Provide the [X, Y] coordinate of the cell's center where the given text is located.  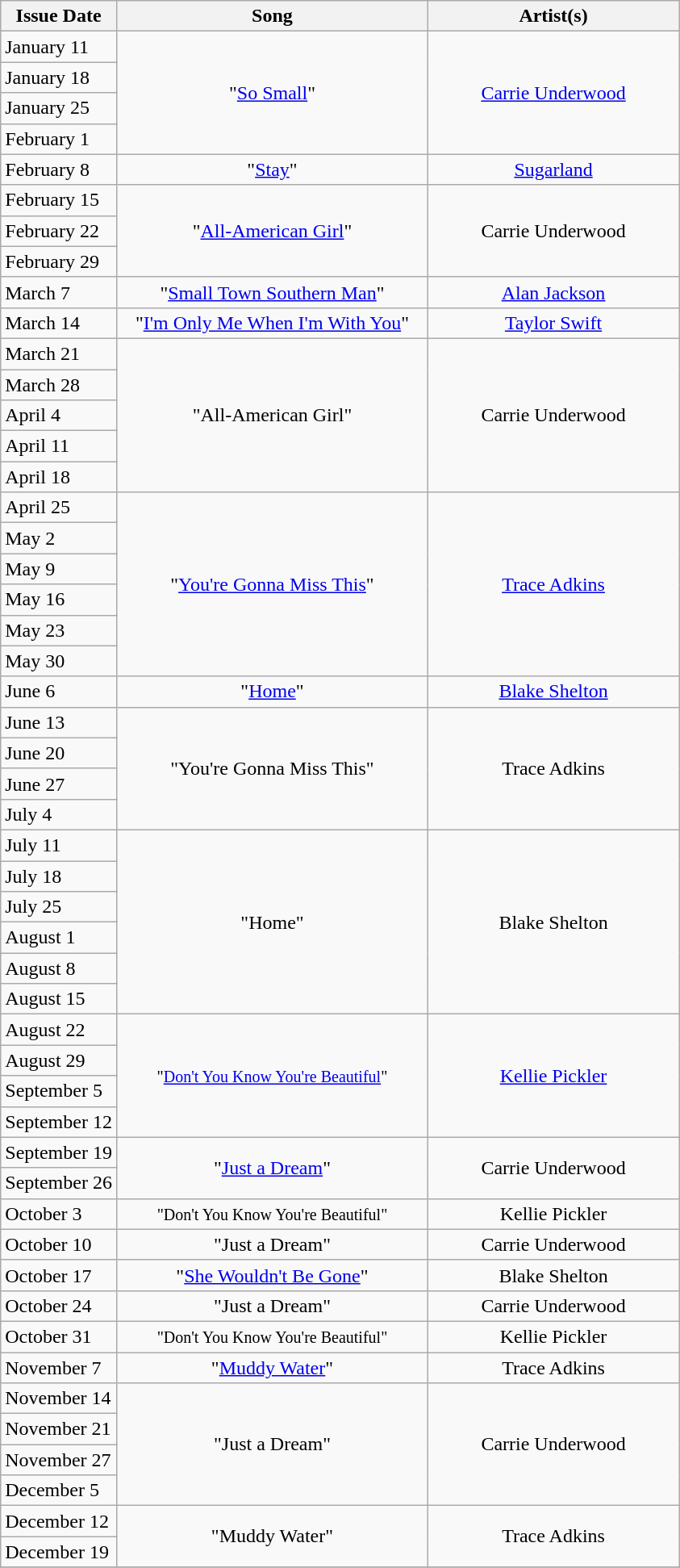
August 22 [59, 1030]
September 19 [59, 1152]
"She Wouldn't Be Gone" [272, 1275]
April 4 [59, 416]
October 24 [59, 1306]
February 22 [59, 231]
"So Small" [272, 93]
May 30 [59, 661]
Alan Jackson [553, 292]
June 13 [59, 722]
August 1 [59, 938]
February 1 [59, 139]
February 8 [59, 169]
October 17 [59, 1275]
June 20 [59, 753]
Sugarland [553, 169]
July 4 [59, 814]
July 18 [59, 876]
Issue Date [59, 16]
May 2 [59, 538]
May 16 [59, 600]
September 26 [59, 1183]
September 5 [59, 1091]
Artist(s) [553, 16]
May 23 [59, 630]
December 19 [59, 1552]
October 31 [59, 1336]
June 27 [59, 784]
November 7 [59, 1368]
December 12 [59, 1521]
April 11 [59, 446]
Song [272, 16]
August 8 [59, 968]
July 11 [59, 845]
December 5 [59, 1491]
June 6 [59, 692]
Taylor Swift [553, 323]
March 7 [59, 292]
March 21 [59, 353]
April 18 [59, 477]
August 29 [59, 1060]
January 18 [59, 77]
October 3 [59, 1214]
September 12 [59, 1122]
October 10 [59, 1244]
November 21 [59, 1429]
January 11 [59, 47]
April 25 [59, 508]
"Stay" [272, 169]
January 25 [59, 108]
February 29 [59, 261]
July 25 [59, 907]
March 14 [59, 323]
May 9 [59, 569]
November 14 [59, 1399]
"Small Town Southern Man" [272, 292]
November 27 [59, 1460]
March 28 [59, 385]
"I'm Only Me When I'm With You" [272, 323]
February 15 [59, 200]
August 15 [59, 999]
